Detect which cell encompasses the target text, then output its [x, y] center coordinate. 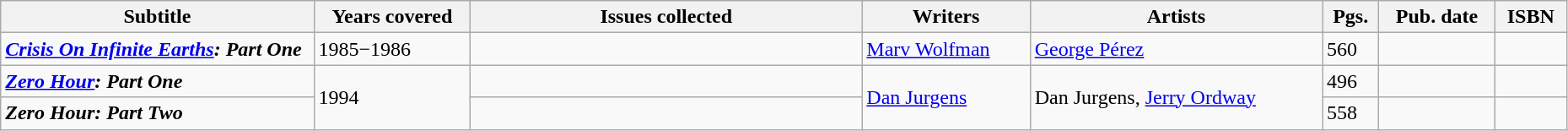
Issues collected [666, 17]
1994 [392, 97]
558 [1351, 113]
Zero Hour: Part One [157, 81]
Artists [1176, 17]
Pgs. [1351, 17]
Subtitle [157, 17]
1985−1986 [392, 49]
ISBN [1530, 17]
Marv Wolfman [946, 49]
Dan Jurgens [946, 97]
Pub. date [1437, 17]
560 [1351, 49]
Zero Hour: Part Two [157, 113]
Crisis On Infinite Earths: Part One [157, 49]
Dan Jurgens, Jerry Ordway [1176, 97]
Writers [946, 17]
496 [1351, 81]
George Pérez [1176, 49]
Years covered [392, 17]
